Locate the cell with the specified text and output its [X, Y] center coordinate. 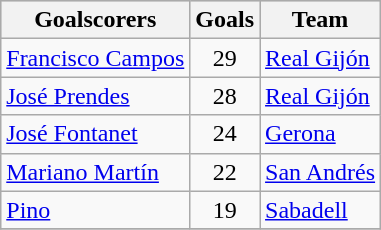
29 [225, 58]
Pino [96, 210]
Francisco Campos [96, 58]
San Andrés [320, 172]
22 [225, 172]
Goals [225, 20]
José Fontanet [96, 134]
José Prendes [96, 96]
Gerona [320, 134]
28 [225, 96]
Sabadell [320, 210]
Goalscorers [96, 20]
Team [320, 20]
Mariano Martín [96, 172]
24 [225, 134]
19 [225, 210]
